Determine the [x, y] coordinate at the center of the cell enclosing the given text.  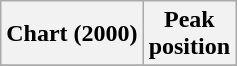
Chart (2000) [72, 34]
Peakposition [189, 34]
